Detect which cell encompasses the target text, then output its [X, Y] center coordinate. 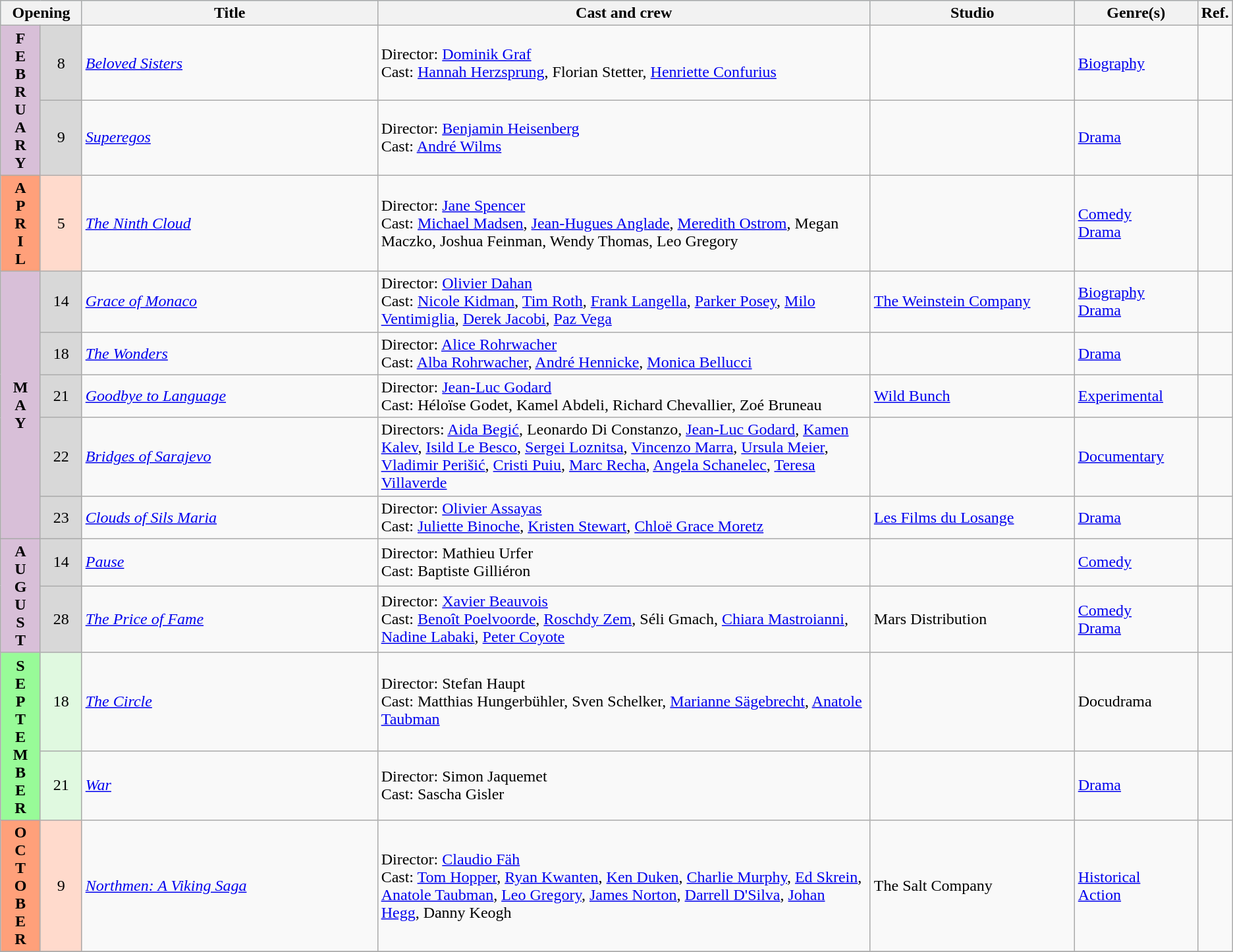
Director: Dominik Graf Cast: Hannah Herzsprung, Florian Stetter, Henriette Confurius [624, 63]
Biography Drama [1136, 302]
The Ninth Cloud [229, 223]
22 [61, 457]
AUGUST [21, 595]
5 [61, 223]
Wild Bunch [972, 396]
The Circle [229, 702]
Northmen: A Viking Saga [229, 886]
Pause [229, 562]
28 [61, 619]
Cast and crew [624, 13]
Director: Jean-Luc Godard Cast: Héloïse Godet, Kamel Abdeli, Richard Chevallier, Zoé Bruneau [624, 396]
Bridges of Sarajevo [229, 457]
War [229, 785]
Opening [41, 13]
Director: Mathieu Urfer Cast: Baptiste Gilliéron [624, 562]
Director: Olivier Dahan Cast: Nicole Kidman, Tim Roth, Frank Langella, Parker Posey, Milo Ventimiglia, Derek Jacobi, Paz Vega [624, 302]
Director: Alice Rohrwacher Cast: Alba Rohrwacher, André Hennicke, Monica Bellucci [624, 353]
Historical Action [1136, 886]
Director: Xavier Beauvois Cast: Benoît Poelvoorde, Roschdy Zem, Séli Gmach, Chiara Mastroianni, Nadine Labaki, Peter Coyote [624, 619]
Grace of Monaco [229, 302]
Les Films du Losange [972, 517]
Director: Stefan Haupt Cast: Matthias Hungerbühler, Sven Schelker, Marianne Sägebrecht, Anatole Taubman [624, 702]
Biography [1136, 63]
Goodbye to Language [229, 396]
Director: Simon Jaquemet Cast: Sascha Gisler [624, 785]
Beloved Sisters [229, 63]
Mars Distribution [972, 619]
FEBRUARY [21, 100]
Comedy [1136, 562]
SEPTEMBER [21, 736]
Ref. [1215, 13]
8 [61, 63]
Director: Olivier Assayas Cast: Juliette Binoche, Kristen Stewart, Chloë Grace Moretz [624, 517]
APRIL [21, 223]
Experimental [1136, 396]
The Weinstein Company [972, 302]
23 [61, 517]
The Price of Fame [229, 619]
Director: Jane Spencer Cast: Michael Madsen, Jean-Hugues Anglade, Meredith Ostrom, Megan Maczko, Joshua Feinman, Wendy Thomas, Leo Gregory [624, 223]
OCTOBER [21, 886]
Superegos [229, 138]
MAY [21, 405]
Genre(s) [1136, 13]
Documentary [1136, 457]
The Wonders [229, 353]
Title [229, 13]
Director: Benjamin Heisenberg Cast: André Wilms [624, 138]
The Salt Company [972, 886]
Clouds of Sils Maria [229, 517]
Studio [972, 13]
Docudrama [1136, 702]
